Find where the given text appears and provide that cell's center as (x, y) coordinate. 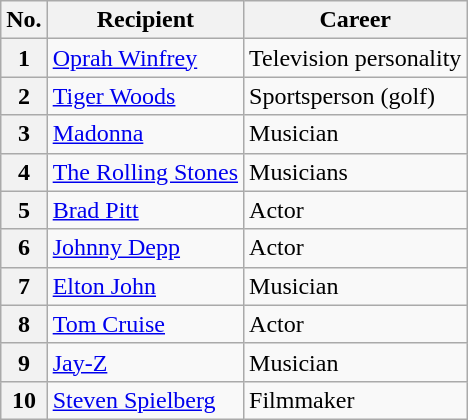
4 (24, 172)
Career (356, 20)
No. (24, 20)
Brad Pitt (145, 210)
Tiger Woods (145, 96)
Oprah Winfrey (145, 58)
9 (24, 362)
Jay-Z (145, 362)
6 (24, 248)
Filmmaker (356, 400)
Elton John (145, 286)
Tom Cruise (145, 324)
1 (24, 58)
Steven Spielberg (145, 400)
The Rolling Stones (145, 172)
7 (24, 286)
Musicians (356, 172)
10 (24, 400)
Madonna (145, 134)
8 (24, 324)
3 (24, 134)
5 (24, 210)
Sportsperson (golf) (356, 96)
2 (24, 96)
Johnny Depp (145, 248)
Television personality (356, 58)
Recipient (145, 20)
